Detect which cell encompasses the target text, then output its [x, y] center coordinate. 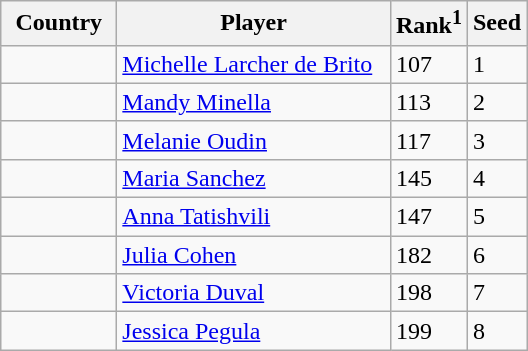
Seed [496, 24]
2 [496, 102]
117 [428, 140]
Michelle Larcher de Brito [254, 64]
Anna Tatishvili [254, 217]
Maria Sanchez [254, 178]
113 [428, 102]
198 [428, 293]
Melanie Oudin [254, 140]
Rank1 [428, 24]
147 [428, 217]
8 [496, 331]
6 [496, 255]
1 [496, 64]
Julia Cohen [254, 255]
3 [496, 140]
145 [428, 178]
Mandy Minella [254, 102]
Victoria Duval [254, 293]
4 [496, 178]
5 [496, 217]
199 [428, 331]
Country [59, 24]
182 [428, 255]
7 [496, 293]
Player [254, 24]
Jessica Pegula [254, 331]
107 [428, 64]
